Capture the cell that displays the provided text and extract its (x, y) central coordinate. 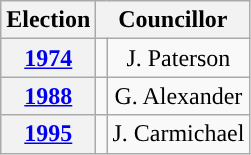
1974 (48, 58)
Councillor (173, 20)
1988 (48, 96)
J. Carmichael (178, 134)
G. Alexander (178, 96)
1995 (48, 134)
J. Paterson (178, 58)
Election (48, 20)
